Locate the cell with the specified text and output its [X, Y] center coordinate. 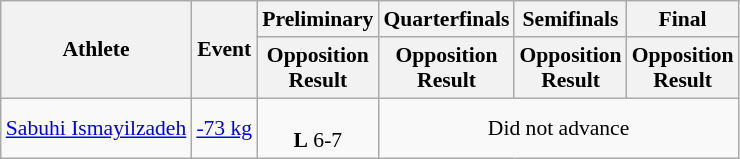
Quarterfinals [446, 19]
Preliminary [318, 19]
Athlete [96, 50]
L 6-7 [318, 128]
Sabuhi Ismayilzadeh [96, 128]
Semifinals [570, 19]
Event [224, 50]
Final [683, 19]
Did not advance [558, 128]
-73 kg [224, 128]
